Return (x, y) of the center of cell containing provided text 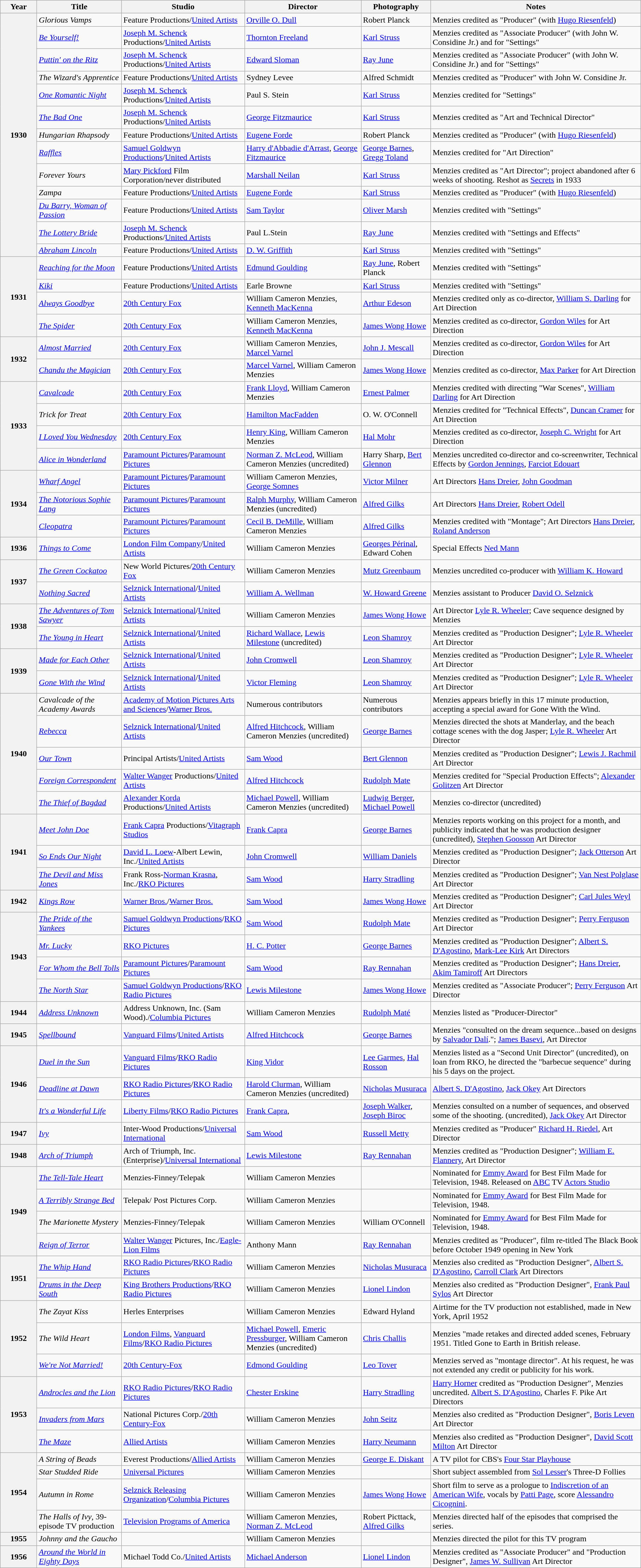
Menzies "consulted on the dream sequence...based on designs by Salvador Dalí."; James Basevi, Art Director (536, 1035)
Duel in the Sun (79, 1062)
Menzies credited as "Production Designer"; Lewis J. Rachmil Art Director (536, 758)
Cavalcade of the Academy Awards (79, 704)
Menzies credited as "Producer" with John W. Considine Jr. (536, 77)
Menzies credited with "Settings and Effects" (536, 232)
Androcles and the Lion (79, 1392)
The Wild Heart (79, 1339)
Reign of Terror (79, 1245)
Menzies credited with "Montage"; Art Directors Hans Dreier, Roland Anderson (536, 526)
Star Studded Ride (79, 1472)
Johnny and the Gaucho (79, 1539)
The Pride of the Yankees (79, 923)
Arthur Edeson (396, 303)
Address Unknown, Inc. (Sam Wood)./Columbia Pictures (183, 1012)
Menzies appears briefly in this 17 minute production, accepting a special award for Gone With the Wind. (536, 704)
London Film Company/United Artists (183, 548)
Cavalcade (79, 393)
Paul S. Stein (303, 95)
The Notorious Sophie Lang (79, 503)
W. Howard Greene (396, 593)
Autumn in Rome (79, 1494)
Harry Sharp, Bert Glennon (396, 459)
1948 (18, 1156)
Year (18, 7)
1951 (18, 1278)
Kiki (79, 286)
Kings Row (79, 901)
Short subject assembled from Sol Lesser's Three-D Follies (536, 1472)
George Barnes, Gregg Toland (396, 153)
Arch of Triumph, Inc. (Enterprise)/Universal International (183, 1156)
For Whom the Bell Tolls (79, 968)
Menzies credited as "Production Designer"; William E. Flannery, Art Director (536, 1156)
Menzies credited for "Settings" (536, 95)
Spellbound (79, 1035)
Vanguard Films/RKO Radio Pictures (183, 1062)
Liberty Films/RKO Radio Pictures (183, 1111)
Orville O. Dull (303, 20)
The Zayat Kiss (79, 1311)
William Cameron Menzies, Norman Z. McLeod (303, 1521)
Warner Bros./Warner Bros. (183, 901)
Be Yourself! (79, 38)
Lee Garmes, Hal Rosson (396, 1062)
Menzies co-director (uncredited) (536, 803)
Samuel Goldwyn Productions/RKO Radio Pictures (183, 991)
Title (79, 7)
We're Not Married! (79, 1365)
Alfred Hitchcock, William Cameron Menzies (uncredited) (303, 731)
1931 (18, 297)
Frank Capra Productions/Vitagraph Studios (183, 830)
Menzies credited as "Production Designer"; Hans Dreier, Akim Tamiroff Art Directors (536, 968)
The Tell-Tale Heart (79, 1178)
Albert S. D'Agostino, Jack Okey Art Directors (536, 1088)
Made for Each Other (79, 660)
I Loved You Wednesday (79, 437)
Around the World in Eighty Days (79, 1556)
Richard Wallace, Lewis Milestone (uncredited) (303, 638)
Michael Powell, William Cameron Menzies (uncredited) (303, 803)
Puttin' on the Ritz (79, 60)
Address Unknown (79, 1012)
Cleopatra (79, 526)
Mr. Lucky (79, 945)
David L. Loew-Albert Lewin, Inc./United Artists (183, 856)
Norman Z. McLeod, William Cameron Menzies (uncredited) (303, 459)
William Cameron Menzies, Marcel Varnel (303, 348)
Michael Powell, Emeric Pressburger, William Cameron Menzies (uncredited) (303, 1339)
George Fitzmaurice (303, 117)
Academy of Motion Pictures Arts and Sciences/Warner Bros. (183, 704)
William Daniels (396, 856)
Earle Browne (303, 286)
Rudolph Maté (396, 1012)
Cecil B. DeMille, William Cameron Menzies (303, 526)
1956 (18, 1556)
Short film to serve as a prologue to Indiscretion of an American Wife, vocals by Patti Page, score Alessandro Cicognini. (536, 1494)
1943 (18, 957)
Invaders from Mars (79, 1419)
Michael Todd Co./United Artists (183, 1556)
Bert Glennon (396, 758)
Menzies credited as "Associate Producer"; Perry Ferguson Art Director (536, 991)
John J. Mescall (396, 348)
Menzies credited as "Art and Technical Director" (536, 117)
Leo Tover (396, 1365)
Principal Artists/United Artists (183, 758)
Marcel Varnel, William Cameron Menzies (303, 370)
Russell Metty (396, 1133)
The Marionette Mystery (79, 1222)
George E. Diskant (396, 1459)
1933 (18, 426)
Frank Ross-Norman Krasna, Inc./RKO Pictures (183, 879)
Ludwig Berger, Michael Powell (396, 803)
Drums in the Deep South (79, 1289)
Paul L.Stein (303, 232)
William A. Wellman (303, 593)
Inter-Wood Productions/Universal International (183, 1133)
The Adventures of Tom Sawyer (79, 615)
So Ends Our Night (79, 856)
Menzies credited as "Producer", film re-titled The Black Book before October 1949 opening in New York (536, 1245)
The Halls of Ivy, 39-episode TV production (79, 1521)
A String of Beads (79, 1459)
Telepak/ Post Pictures Corp. (183, 1200)
D. W. Griffith (303, 250)
Harold Clurman, William Cameron Menzies (uncredited) (303, 1088)
Alice in Wonderland (79, 459)
Everest Productions/Allied Artists (183, 1459)
Menzies also credited as "Production Designer", Boris Leven Art Director (536, 1419)
Menzies listed as "Producer-Director" (536, 1012)
Abraham Lincoln (79, 250)
Chris Challis (396, 1339)
Victor Milner (396, 482)
Menzies uncredited co-producer with William K. Howard (536, 571)
Ivy (79, 1133)
Robert Picttack, Alfred Gilks (396, 1521)
Marshall Neilan (303, 175)
Georges Périnal, Edward Cohen (396, 548)
O. W. O'Connell (396, 414)
Du Barry, Woman of Passion (79, 210)
One Romantic Night (79, 95)
Wharf Angel (79, 482)
Chandu the Magician (79, 370)
Menzies credited as "Production Designer"; Carl Jules Weyl Art Director (536, 901)
The Bad One (79, 117)
Rebecca (79, 731)
Joseph Walker, Joseph Biroc (396, 1111)
1939 (18, 671)
1930 (18, 135)
Director (303, 7)
William O'Connell (396, 1222)
A TV pilot for CBS's Four Star Playhouse (536, 1459)
The Young in Heart (79, 638)
Harry Neumann (396, 1441)
Menzies "made retakes and directed added scenes, February 1951. Titled Gone to Earth in British release. (536, 1339)
Menzies credited only as co-director, William S. Darling for Art Direction (536, 303)
The Wizard's Apprentice (79, 77)
Michael Anderson (303, 1556)
The Devil and Miss Jones (79, 879)
Edward Sloman (303, 60)
Menzies uncredited co-director and co-screenwriter, Technical Effects by Gordon Jennings, Farciot Edouart (536, 459)
1938 (18, 626)
The Spider (79, 325)
RKO Pictures (183, 945)
Hamilton MacFadden (303, 414)
Menzies credited as co-director, Joseph C. Wright for Art Direction (536, 437)
Menzies also credited as "Production Designer", David Scott Milton Art Director (536, 1441)
Airtime for the TV production not established, made in New York, April 1952 (536, 1311)
Herles Enterprises (183, 1311)
Menzies directed half of the episodes that comprised the series. (536, 1521)
Menzies credited with directing "War Scenes", William Darling for Art Direction (536, 393)
The North Star (79, 991)
William Cameron Menzies, George Somnes (303, 482)
1947 (18, 1133)
The Thief of Bagdad (79, 803)
Gone With the Wind (79, 682)
Menzies credited as "Production Designer"; Van Nest Polglase Art Director (536, 879)
Almost Married (79, 348)
Harry Horner credited as "Production Designer", Menzies uncredited. Albert S. D'Agostino, Charles F. Pike Art Directors (536, 1392)
Hungarian Rhapsody (79, 135)
Our Town (79, 758)
Zampa (79, 192)
1934 (18, 503)
Menzies consulted on a number of sequences, and observed some of the shooting. (uncredited), Jack Okey Art Director (536, 1111)
King Brothers Productions/RKO Radio Pictures (183, 1289)
Special Effects Ned Mann (536, 548)
Oliver Marsh (396, 210)
Henry King, William Cameron Menzies (303, 437)
Menzies credited as "Production Designer"; Albert S. D'Agostino, Mark-Lee Kirk Art Directors (536, 945)
The Lottery Bride (79, 232)
A Terribly Strange Bed (79, 1200)
Arch of Triumph (79, 1156)
Always Goodbye (79, 303)
Ray June, Robert Planck (396, 268)
Menzies credited as "Associate Producer" and "Production Designer", James W. Sullivan Art Director (536, 1556)
1932 (18, 359)
Walter Wanger Productions/United Artists (183, 780)
Alfred Schmidt (396, 77)
The Maze (79, 1441)
Chester Erskine (303, 1392)
John Seitz (396, 1419)
20th Century-Fox (183, 1365)
New World Pictures/20th Century Fox (183, 571)
Deadline at Dawn (79, 1088)
1941 (18, 852)
Forever Yours (79, 175)
Reaching for the Moon (79, 268)
Edmund Goulding (303, 268)
H. C. Potter (303, 945)
Samuel Goldwyn Productions/United Artists (183, 153)
Glorious Vamps (79, 20)
Art Directors Hans Dreier, John Goodman (536, 482)
Mary Pickford Film Corporation/never distributed (183, 175)
Menzies also credited as "Production Designer", Frank Paul Sylos Art Director (536, 1289)
Allied Artists (183, 1441)
Raffles (79, 153)
Universal Pictures (183, 1472)
King Vidor (303, 1062)
Nothing Sacred (79, 593)
Edmond Goulding (303, 1365)
Frank Capra (303, 830)
1955 (18, 1539)
Art Directors Hans Dreier, Robert Odell (536, 503)
Nominated for Emmy Award for Best Film Made for Television, 1948. Released on ABC TV Actors Studio (536, 1178)
Menzies listed as a "Second Unit Director" (uncredited), on loan from RKO, he directed the "barbecue sequence" during his 5 days on the project. (536, 1062)
1946 (18, 1084)
Samuel Goldwyn Productions/RKO Pictures (183, 923)
Selznick Releasing Organization/Columbia Pictures (183, 1494)
1940 (18, 754)
1942 (18, 901)
Menzies credited as "Producer" Richard H. Riedel, Art Director (536, 1133)
Thornton Freeland (303, 38)
Victor Fleming (303, 682)
Studio (183, 7)
Harry d'Abbadie d'Arrast, George Fitzmaurice (303, 153)
London Films, Vanguard Films/RKO Radio Pictures (183, 1339)
The Whip Hand (79, 1267)
Hal Mohr (396, 437)
Photography (396, 7)
Ernest Palmer (396, 393)
Frank Lloyd, William Cameron Menzies (303, 393)
Alexander Korda Productions/United Artists (183, 803)
Menzies assistant to Producer David O. Selznick (536, 593)
Television Programs of America (183, 1521)
Walter Wanger Pictures, Inc./Eagle-Lion Films (183, 1245)
Edward Hyland (396, 1311)
Menzies credited for "Special Production Effects"; Alexander Golitzen Art Director (536, 780)
Notes (536, 7)
Menzies also credited as "Production Designer", Albert S. D'Agostino, Carroll Clark Art Directors (536, 1267)
Menzies credited for "Technical Effects", Duncan Cramer for Art Direction (536, 414)
Menzies served as "montage director". At his request, he was not extended any credit or publicity for his work. (536, 1365)
Menzies credited as "Art Director"; project abandoned after 6 weeks of shooting. Reshot as Secrets in 1933 (536, 175)
Foreign Correspondent (79, 780)
Art Director Lyle R. Wheeler; Cave sequence designed by Menzies (536, 615)
1952 (18, 1338)
Menzies directed the pilot for this TV program (536, 1539)
It's a Wonderful Life (79, 1111)
1945 (18, 1035)
Menzies credited as "Production Designer"; Perry Ferguson Art Director (536, 923)
Anthony Mann (303, 1245)
1949 (18, 1211)
Frank Capra, (303, 1111)
Things to Come (79, 548)
Menzies directed the shots at Manderlay, and the beach cottage scenes with the dog Jasper; Lyle R. Wheeler Art Director (536, 731)
1953 (18, 1415)
1937 (18, 582)
Mutz Greenbaum (396, 571)
Sydney Levee (303, 77)
Trick for Treat (79, 414)
Menzies credited for "Art Direction" (536, 153)
National Pictures Corp./20th Century-Fox (183, 1419)
Sam Taylor (303, 210)
Menzies credited as co-director, Max Parker for Art Direction (536, 370)
Meet John Doe (79, 830)
Vanguard Films/United Artists (183, 1035)
1944 (18, 1012)
1954 (18, 1493)
Menzies credited as "Production Designer"; Jack Otterson Art Director (536, 856)
1936 (18, 548)
The Green Cockatoo (79, 571)
Ralph Murphy, William Cameron Menzies (uncredited) (303, 503)
